Find where the given text appears and provide that cell's center as [x, y] coordinate. 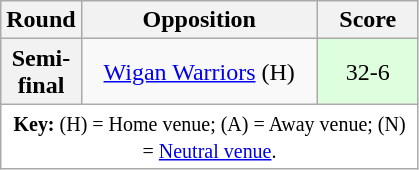
Opposition [199, 20]
Wigan Warriors (H) [199, 72]
32-6 [368, 72]
Score [368, 20]
Round [41, 20]
Key: (H) = Home venue; (A) = Away venue; (N) = Neutral venue. [210, 136]
Semi-final [41, 72]
